Locate the cell with the specified text and output its [x, y] center coordinate. 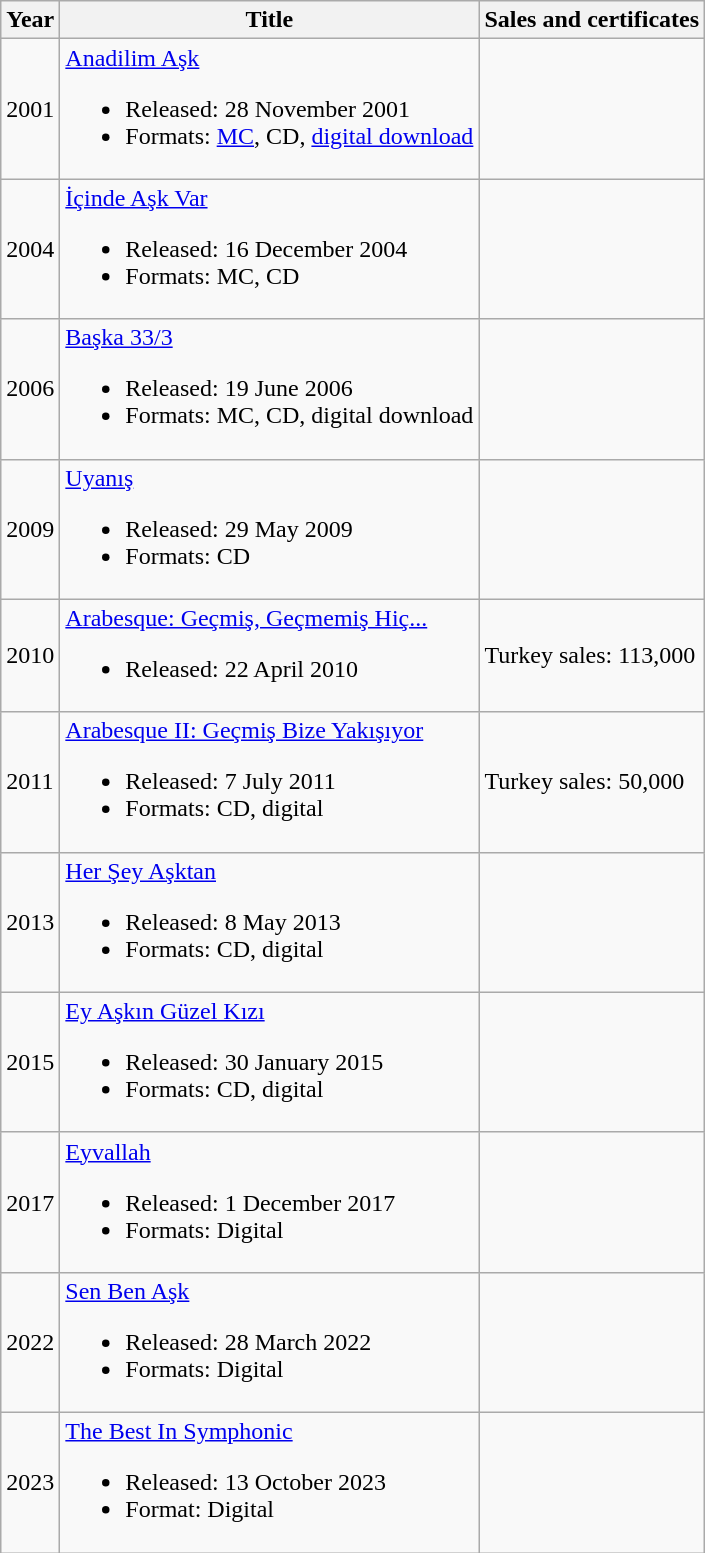
2009 [30, 529]
2017 [30, 1202]
Başka 33/3Released: 19 June 2006Formats: MC, CD, digital download [270, 389]
Year [30, 20]
Anadilim AşkReleased: 28 November 2001Formats: MC, CD, digital download [270, 109]
2015 [30, 1062]
Turkey sales: 50,000 [592, 782]
Sen Ben AşkReleased: 28 March 2022Formats: Digital [270, 1342]
UyanışReleased: 29 May 2009Formats: CD [270, 529]
Arabesque II: Geçmiş Bize YakışıyorReleased: 7 July 2011Formats: CD, digital [270, 782]
2013 [30, 922]
2001 [30, 109]
2004 [30, 249]
Ey Aşkın Güzel KızıReleased: 30 January 2015Formats: CD, digital [270, 1062]
Title [270, 20]
The Best In SymphonicReleased: 13 October 2023Format: Digital [270, 1482]
2006 [30, 389]
Sales and certificates [592, 20]
Turkey sales: 113,000 [592, 656]
Her Şey AşktanReleased: 8 May 2013Formats: CD, digital [270, 922]
2023 [30, 1482]
2011 [30, 782]
2010 [30, 656]
EyvallahReleased: 1 December 2017Formats: Digital [270, 1202]
Arabesque: Geçmiş, Geçmemiş Hiç...Released: 22 April 2010 [270, 656]
2022 [30, 1342]
İçinde Aşk VarReleased: 16 December 2004Formats: MC, CD [270, 249]
